Return the (X, Y) coordinate for the center point of the cell that contains the specified text.  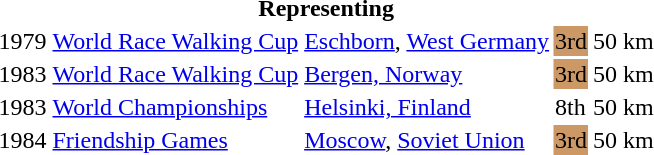
Bergen, Norway (427, 74)
Moscow, Soviet Union (427, 140)
Helsinki, Finland (427, 107)
World Championships (176, 107)
8th (572, 107)
Friendship Games (176, 140)
Eschborn, West Germany (427, 41)
